Search for the cell housing the specified text and yield its (x, y) center coordinate. 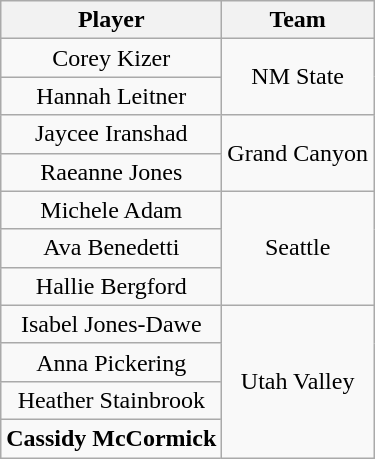
Anna Pickering (112, 362)
Hannah Leitner (112, 96)
Hallie Bergford (112, 286)
Grand Canyon (298, 153)
NM State (298, 77)
Seattle (298, 248)
Corey Kizer (112, 58)
Heather Stainbrook (112, 400)
Team (298, 20)
Isabel Jones-Dawe (112, 324)
Raeanne Jones (112, 172)
Utah Valley (298, 381)
Ava Benedetti (112, 248)
Jaycee Iranshad (112, 134)
Michele Adam (112, 210)
Cassidy McCormick (112, 438)
Player (112, 20)
